Output the (X, Y) coordinate of the center of the cell containing the given text.  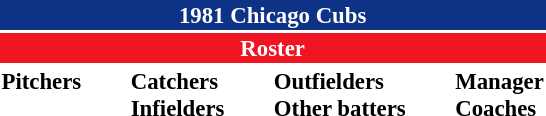
1981 Chicago Cubs (272, 15)
Roster (272, 48)
